For the text-containing cell, return its midpoint in [X, Y] coordinate format. 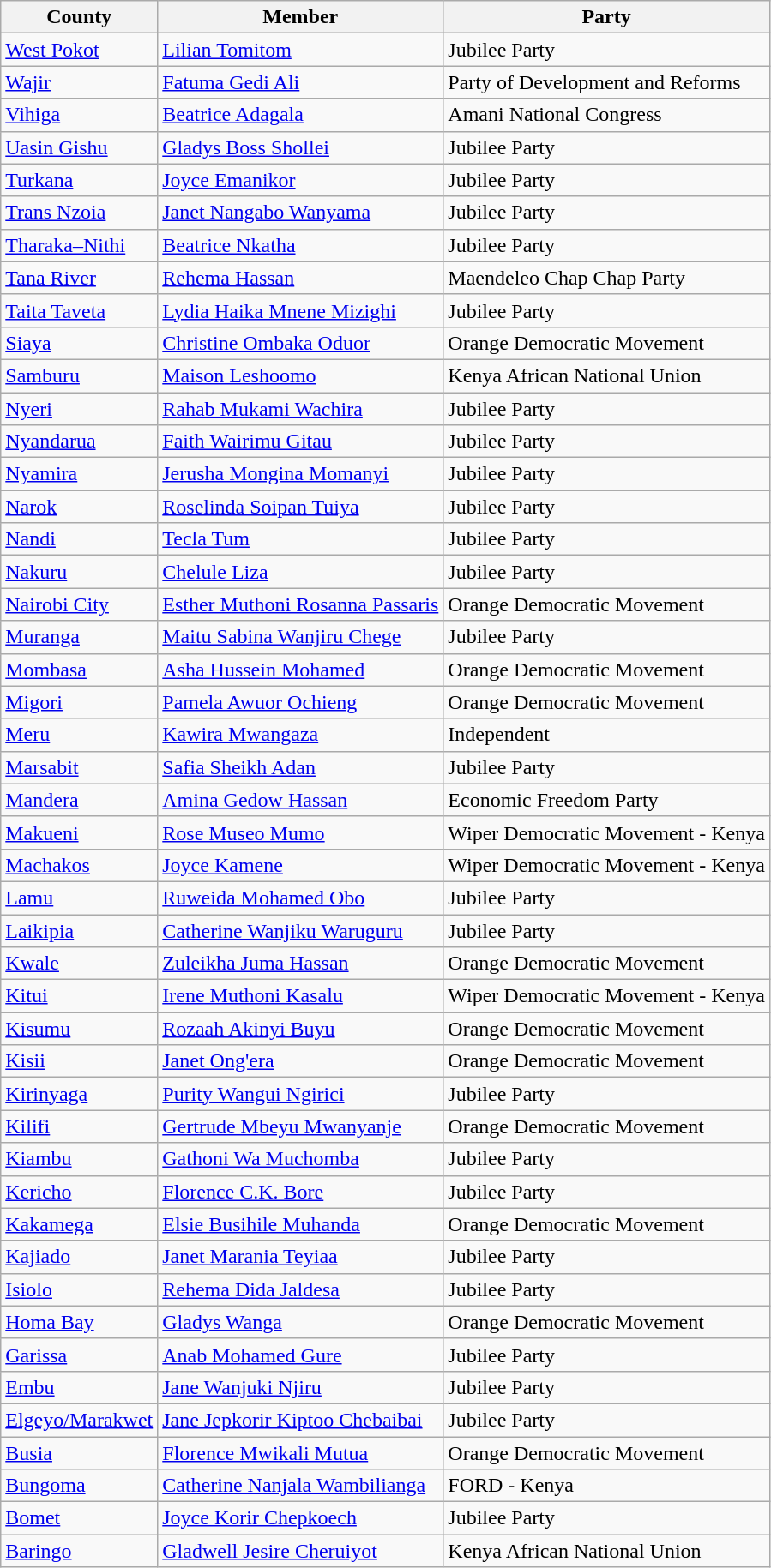
Independent [607, 735]
Safia Sheikh Adan [300, 767]
Narok [79, 507]
Faith Wairimu Gitau [300, 442]
Rozaah Akinyi Buyu [300, 1029]
Rose Museo Mumo [300, 832]
Tharaka–Nithi [79, 245]
Lamu [79, 898]
Beatrice Nkatha [300, 245]
Gladwell Jesire Cheruiyot [300, 1551]
Garissa [79, 1355]
Kitui [79, 996]
Kakamega [79, 1224]
Kawira Mwangaza [300, 735]
Nairobi City [79, 604]
Vihiga [79, 115]
Kiambu [79, 1159]
Kilifi [79, 1126]
Economic Freedom Party [607, 800]
Homa Bay [79, 1322]
Ruweida Mohamed Obo [300, 898]
Chelule Liza [300, 572]
Elsie Busihile Muhanda [300, 1224]
Kericho [79, 1192]
Wajir [79, 82]
Kajiado [79, 1257]
Meru [79, 735]
Asha Hussein Mohamed [300, 670]
Isiolo [79, 1289]
Rehema Hassan [300, 278]
Migori [79, 702]
Joyce Korir Chepkoech [300, 1518]
Maendeleo Chap Chap Party [607, 278]
Taita Taveta [79, 310]
Mandera [79, 800]
West Pokot [79, 50]
Pamela Awuor Ochieng [300, 702]
Florence Mwikali Mutua [300, 1453]
Embu [79, 1387]
Catherine Nanjala Wambilianga [300, 1486]
Kisii [79, 1061]
Mombasa [79, 670]
Nyamira [79, 474]
Jerusha Mongina Momanyi [300, 474]
Gladys Boss Shollei [300, 147]
County [79, 17]
Laikipia [79, 930]
Zuleikha Juma Hassan [300, 964]
FORD - Kenya [607, 1486]
Tecla Tum [300, 539]
Uasin Gishu [79, 147]
Tana River [79, 278]
Lilian Tomitom [300, 50]
Siaya [79, 343]
Nyeri [79, 409]
Kisumu [79, 1029]
Irene Muthoni Kasalu [300, 996]
Party of Development and Reforms [607, 82]
Roselinda Soipan Tuiya [300, 507]
Esther Muthoni Rosanna Passaris [300, 604]
Bomet [79, 1518]
Kwale [79, 964]
Jane Jepkorir Kiptoo Chebaibai [300, 1420]
Baringo [79, 1551]
Beatrice Adagala [300, 115]
Gladys Wanga [300, 1322]
Rehema Dida Jaldesa [300, 1289]
Fatuma Gedi Ali [300, 82]
Purity Wangui Ngirici [300, 1094]
Anab Mohamed Gure [300, 1355]
Gertrude Mbeyu Mwanyanje [300, 1126]
Kirinyaga [79, 1094]
Trans Nzoia [79, 213]
Marsabit [79, 767]
Gathoni Wa Muchomba [300, 1159]
Nyandarua [79, 442]
Bungoma [79, 1486]
Joyce Kamene [300, 865]
Florence C.K. Bore [300, 1192]
Janet Ong'era [300, 1061]
Maitu Sabina Wanjiru Chege [300, 637]
Jane Wanjuki Njiru [300, 1387]
Elgeyo/Marakwet [79, 1420]
Party [607, 17]
Nakuru [79, 572]
Muranga [79, 637]
Maison Leshoomo [300, 375]
Rahab Mukami Wachira [300, 409]
Amani National Congress [607, 115]
Makueni [79, 832]
Member [300, 17]
Joyce Emanikor [300, 180]
Janet Nangabo Wanyama [300, 213]
Christine Ombaka Oduor [300, 343]
Catherine Wanjiku Waruguru [300, 930]
Machakos [79, 865]
Lydia Haika Mnene Mizighi [300, 310]
Nandi [79, 539]
Turkana [79, 180]
Busia [79, 1453]
Amina Gedow Hassan [300, 800]
Samburu [79, 375]
Janet Marania Teyiaa [300, 1257]
